Extract the [X, Y] coordinate from the center of the cell holding the provided text.  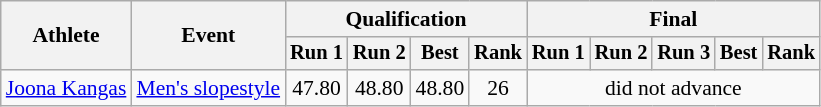
Event [208, 36]
47.80 [316, 88]
Joona Kangas [66, 88]
Run 3 [684, 54]
Final [674, 19]
Qualification [406, 19]
Men's slopestyle [208, 88]
26 [498, 88]
did not advance [674, 88]
Athlete [66, 36]
